Scan for the cell matching the given text and deliver its [x, y] coordinate at center. 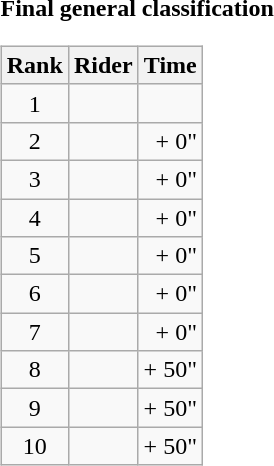
1 [34, 103]
2 [34, 141]
6 [34, 294]
Time [170, 65]
10 [34, 446]
3 [34, 179]
5 [34, 256]
9 [34, 408]
Rider [103, 65]
7 [34, 332]
Rank [34, 65]
4 [34, 217]
8 [34, 370]
